From the cell containing the given text, extract its center point as (X, Y) coordinate. 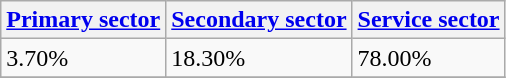
Secondary sector (259, 20)
18.30% (259, 58)
Primary sector (84, 20)
Service sector (428, 20)
78.00% (428, 58)
3.70% (84, 58)
